Pinpoint the cell where the given text exists, returning its [x, y] midpoint coordinate. 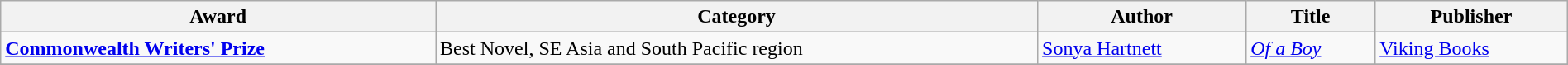
Of a Boy [1311, 48]
Author [1142, 17]
Best Novel, SE Asia and South Pacific region [737, 48]
Viking Books [1472, 48]
Title [1311, 17]
Award [218, 17]
Commonwealth Writers' Prize [218, 48]
Sonya Hartnett [1142, 48]
Publisher [1472, 17]
Category [737, 17]
